For the text-containing cell, return its midpoint in [x, y] coordinate format. 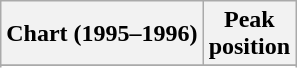
Peakposition [249, 34]
Chart (1995–1996) [102, 34]
